Determine the [x, y] coordinate at the center of the cell enclosing the given text.  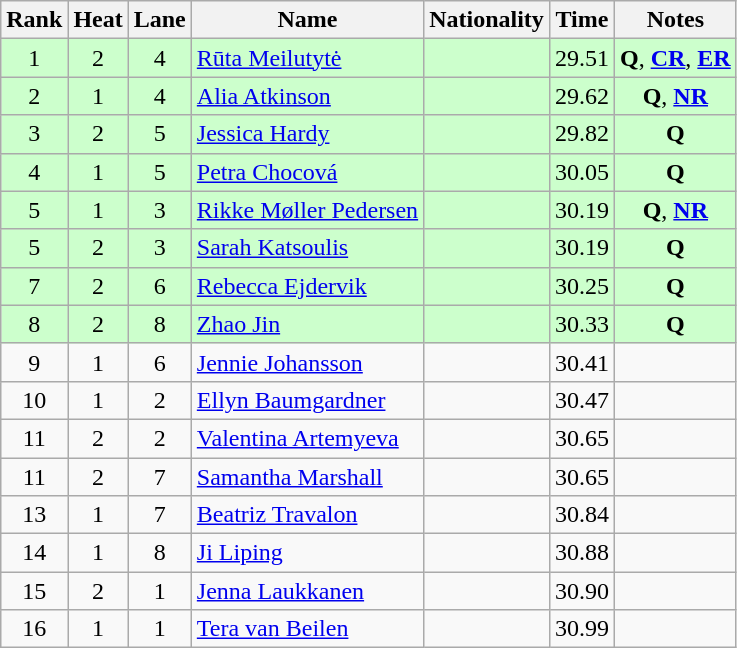
30.47 [582, 400]
Jenna Laukkanen [307, 591]
30.33 [582, 324]
Heat [98, 20]
15 [34, 591]
Time [582, 20]
Rikke Møller Pedersen [307, 210]
Alia Atkinson [307, 96]
9 [34, 362]
Notes [675, 20]
30.99 [582, 629]
Jennie Johansson [307, 362]
Name [307, 20]
13 [34, 515]
Sarah Katsoulis [307, 248]
Ji Liping [307, 553]
Lane [160, 20]
Zhao Jin [307, 324]
Jessica Hardy [307, 134]
30.05 [582, 172]
14 [34, 553]
16 [34, 629]
Beatriz Travalon [307, 515]
29.82 [582, 134]
Rebecca Ejdervik [307, 286]
Rank [34, 20]
30.84 [582, 515]
Valentina Artemyeva [307, 438]
Petra Chocová [307, 172]
30.25 [582, 286]
Tera van Beilen [307, 629]
Q, CR, ER [675, 58]
Rūta Meilutytė [307, 58]
29.62 [582, 96]
Nationality [487, 20]
29.51 [582, 58]
30.90 [582, 591]
30.41 [582, 362]
10 [34, 400]
30.88 [582, 553]
Samantha Marshall [307, 477]
Ellyn Baumgardner [307, 400]
